Return [X, Y] of the center of cell containing provided text 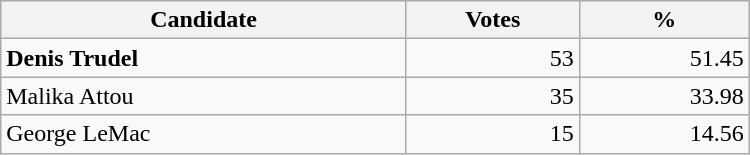
14.56 [664, 134]
Malika Attou [204, 96]
35 [492, 96]
51.45 [664, 58]
% [664, 20]
George LeMac [204, 134]
15 [492, 134]
Candidate [204, 20]
Votes [492, 20]
Denis Trudel [204, 58]
33.98 [664, 96]
53 [492, 58]
